Locate the cell with the specified text and output its (x, y) center coordinate. 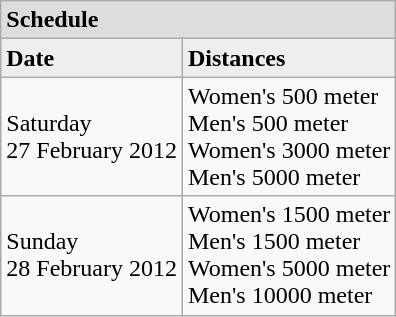
Women's 1500 meterMen's 1500 meter Women's 5000 meterMen's 10000 meter (288, 256)
Sunday28 February 2012 (92, 256)
Women's 500 meterMen's 500 meterWomen's 3000 meterMen's 5000 meter (288, 136)
Schedule (198, 20)
Distances (288, 58)
Saturday27 February 2012 (92, 136)
Date (92, 58)
